Find where the given text appears and provide that cell's center as [X, Y] coordinate. 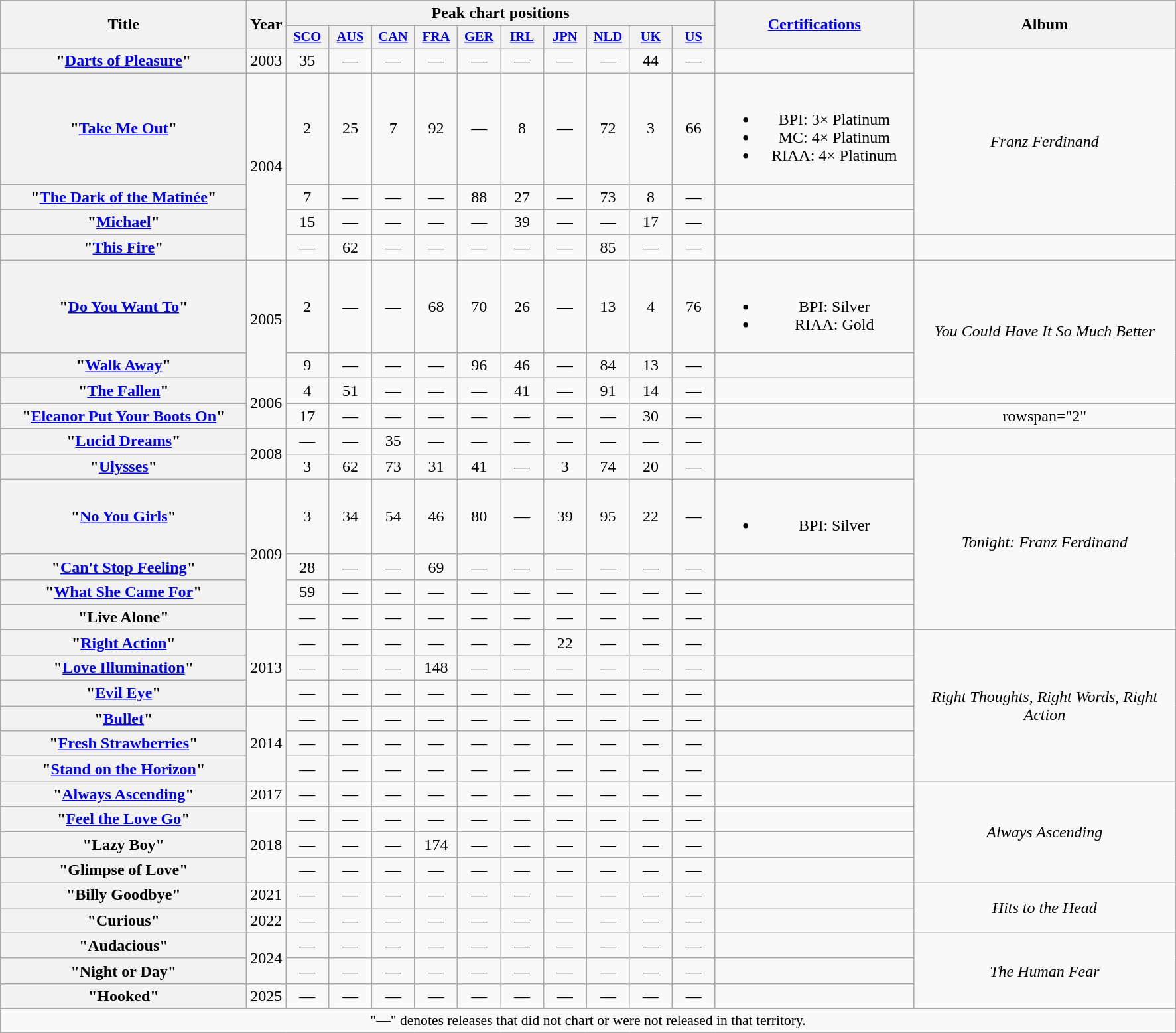
Certifications [815, 25]
27 [523, 197]
70 [479, 307]
"Hooked" [123, 996]
"Michael" [123, 222]
2025 [267, 996]
2006 [267, 403]
FRA [436, 37]
25 [350, 129]
US [694, 37]
"This Fire" [123, 247]
74 [608, 466]
"Evil Eye" [123, 693]
Right Thoughts, Right Words, Right Action [1044, 705]
Title [123, 25]
"Feel the Love Go" [123, 819]
30 [651, 416]
Franz Ferdinand [1044, 141]
66 [694, 129]
2005 [267, 319]
"Can't Stop Feeling" [123, 567]
"Take Me Out" [123, 129]
Peak chart positions [500, 13]
rowspan="2" [1044, 416]
BPI: Silver [815, 516]
2018 [267, 845]
"Curious" [123, 920]
14 [651, 391]
31 [436, 466]
"What She Came For" [123, 592]
"Always Ascending" [123, 794]
NLD [608, 37]
SCO [308, 37]
28 [308, 567]
2021 [267, 895]
"Audacious" [123, 945]
2004 [267, 167]
69 [436, 567]
"Darts of Pleasure" [123, 60]
95 [608, 516]
51 [350, 391]
2013 [267, 667]
AUS [350, 37]
JPN [565, 37]
Always Ascending [1044, 832]
"—" denotes releases that did not chart or were not released in that territory. [588, 1020]
88 [479, 197]
80 [479, 516]
26 [523, 307]
Album [1044, 25]
"Billy Goodbye" [123, 895]
"Right Action" [123, 642]
Tonight: Franz Ferdinand [1044, 541]
91 [608, 391]
92 [436, 129]
"No You Girls" [123, 516]
"Love Illumination" [123, 667]
174 [436, 845]
2022 [267, 920]
2024 [267, 958]
20 [651, 466]
"Bullet" [123, 719]
85 [608, 247]
"Do You Want To" [123, 307]
2008 [267, 454]
"Fresh Strawberries" [123, 744]
UK [651, 37]
"Lucid Dreams" [123, 441]
9 [308, 366]
BPI: 3× PlatinumMC: 4× PlatinumRIAA: 4× Platinum [815, 129]
You Could Have It So Much Better [1044, 332]
54 [393, 516]
2017 [267, 794]
"Eleanor Put Your Boots On" [123, 416]
44 [651, 60]
59 [308, 592]
"Lazy Boy" [123, 845]
"The Fallen" [123, 391]
The Human Fear [1044, 971]
72 [608, 129]
68 [436, 307]
148 [436, 667]
"Live Alone" [123, 617]
84 [608, 366]
Hits to the Head [1044, 908]
15 [308, 222]
"Ulysses" [123, 466]
BPI: SilverRIAA: Gold [815, 307]
CAN [393, 37]
76 [694, 307]
"Walk Away" [123, 366]
2014 [267, 744]
GER [479, 37]
96 [479, 366]
IRL [523, 37]
Year [267, 25]
2009 [267, 555]
"The Dark of the Matinée" [123, 197]
34 [350, 516]
"Glimpse of Love" [123, 870]
2003 [267, 60]
"Night or Day" [123, 971]
"Stand on the Horizon" [123, 769]
